Return [X, Y] of the center of cell containing provided text 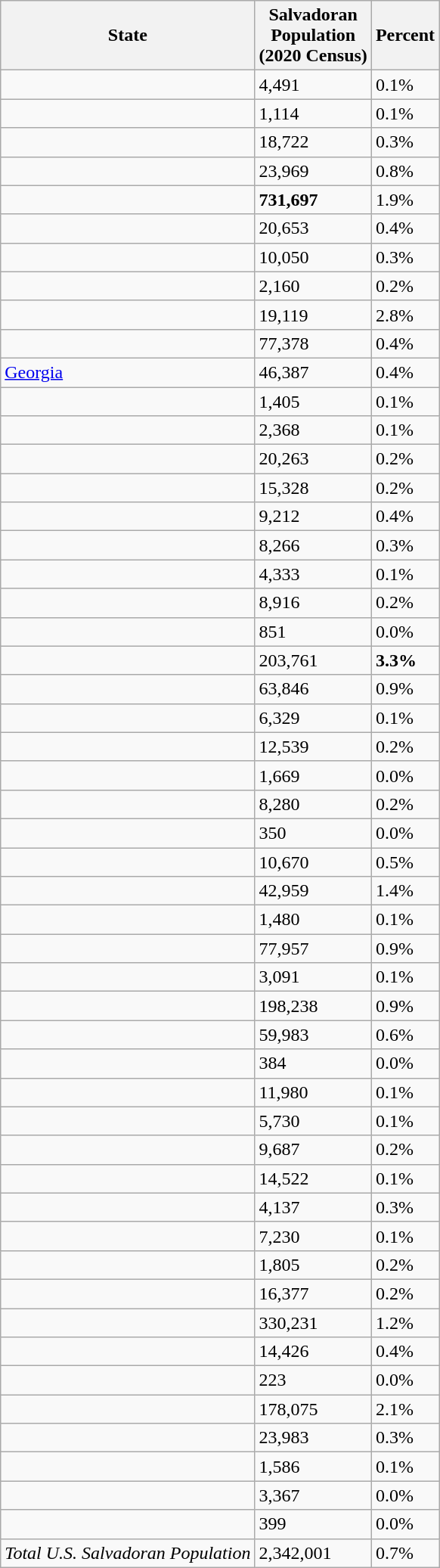
0.5% [405, 862]
23,983 [313, 1438]
0.7% [405, 1553]
4,491 [313, 85]
731,697 [313, 200]
77,957 [313, 949]
0.8% [405, 171]
9,212 [313, 517]
1,405 [313, 402]
8,916 [313, 603]
198,238 [313, 1006]
4,333 [313, 574]
384 [313, 1063]
59,983 [313, 1035]
14,522 [313, 1178]
1,669 [313, 775]
SalvadoranPopulation(2020 Census) [313, 36]
1.2% [405, 1323]
350 [313, 833]
2.1% [405, 1409]
Total U.S. Salvadoran Population [128, 1553]
2,342,001 [313, 1553]
11,980 [313, 1092]
8,280 [313, 804]
9,687 [313, 1150]
23,969 [313, 171]
1,805 [313, 1265]
19,119 [313, 315]
1,480 [313, 920]
1,586 [313, 1467]
14,426 [313, 1352]
10,050 [313, 257]
10,670 [313, 862]
State [128, 36]
16,377 [313, 1293]
Georgia [128, 372]
Percent [405, 36]
3.3% [405, 660]
7,230 [313, 1236]
20,263 [313, 459]
1,114 [313, 113]
46,387 [313, 372]
1.9% [405, 200]
851 [313, 632]
203,761 [313, 660]
178,075 [313, 1409]
223 [313, 1380]
77,378 [313, 343]
3,367 [313, 1495]
2,368 [313, 430]
0.6% [405, 1035]
8,266 [313, 545]
6,329 [313, 718]
12,539 [313, 747]
3,091 [313, 977]
20,653 [313, 228]
4,137 [313, 1207]
5,730 [313, 1121]
2,160 [313, 286]
18,722 [313, 142]
42,959 [313, 891]
399 [313, 1524]
2.8% [405, 315]
1.4% [405, 891]
15,328 [313, 488]
330,231 [313, 1323]
63,846 [313, 689]
